Locate the cell with the specified text and output its (x, y) center coordinate. 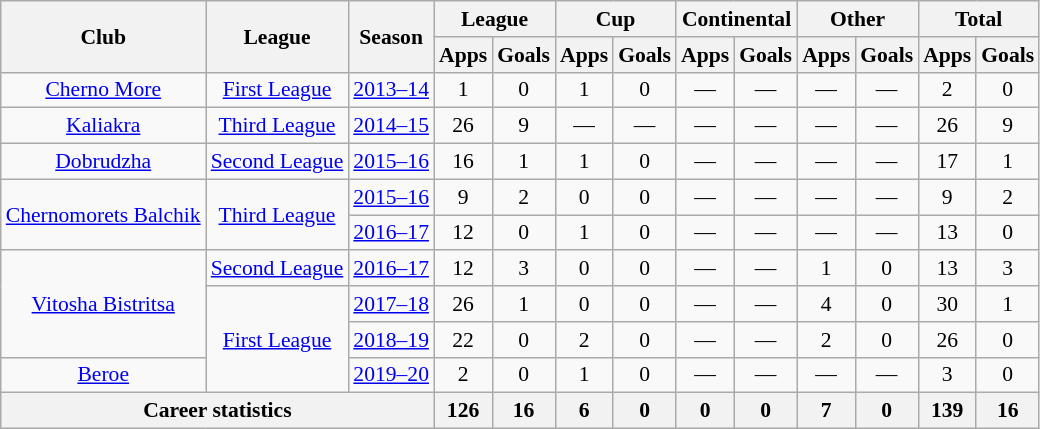
139 (947, 411)
7 (826, 411)
2014–15 (391, 126)
2018–19 (391, 340)
Chernomorets Balchik (104, 214)
22 (463, 340)
Total (978, 19)
2019–20 (391, 375)
Cherno More (104, 90)
Other (858, 19)
126 (463, 411)
Club (104, 36)
Career statistics (218, 411)
30 (947, 304)
Season (391, 36)
Vitosha Bistritsa (104, 304)
Dobrudzha (104, 162)
Cup (616, 19)
2013–14 (391, 90)
4 (826, 304)
Kaliakra (104, 126)
2017–18 (391, 304)
6 (584, 411)
17 (947, 162)
Continental (736, 19)
Beroe (104, 375)
